Return (X, Y) of the center of cell containing provided text 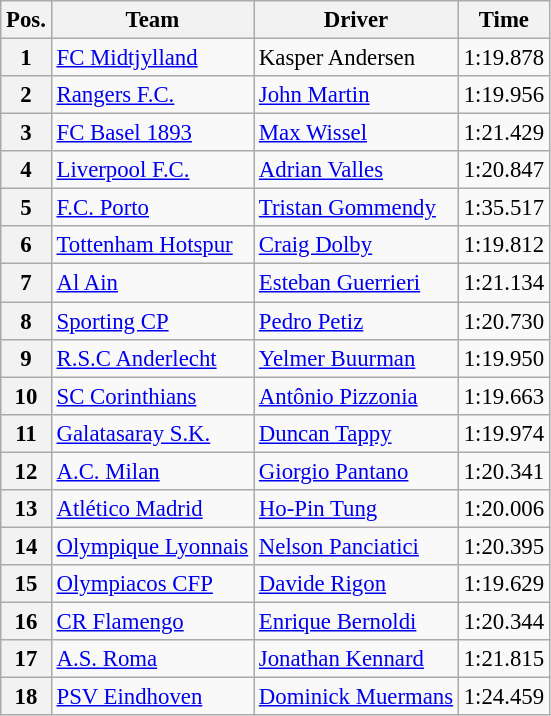
13 (26, 509)
Tristan Gommendy (356, 208)
SC Corinthians (152, 396)
18 (26, 697)
1:35.517 (504, 208)
1 (26, 58)
Antônio Pizzonia (356, 396)
11 (26, 433)
R.S.C Anderlecht (152, 358)
PSV Eindhoven (152, 697)
Olympique Lyonnais (152, 546)
1:19.950 (504, 358)
Enrique Bernoldi (356, 621)
Time (504, 20)
F.C. Porto (152, 208)
9 (26, 358)
17 (26, 659)
Giorgio Pantano (356, 471)
1:20.341 (504, 471)
16 (26, 621)
Liverpool F.C. (152, 170)
1:19.663 (504, 396)
2 (26, 95)
1:19.812 (504, 245)
Tottenham Hotspur (152, 245)
Craig Dolby (356, 245)
1:21.429 (504, 133)
Pedro Petiz (356, 321)
Kasper Andersen (356, 58)
10 (26, 396)
Adrian Valles (356, 170)
12 (26, 471)
A.S. Roma (152, 659)
1:21.815 (504, 659)
Jonathan Kennard (356, 659)
Al Ain (152, 283)
1:20.344 (504, 621)
Nelson Panciatici (356, 546)
Driver (356, 20)
Yelmer Buurman (356, 358)
14 (26, 546)
Dominick Muermans (356, 697)
Sporting CP (152, 321)
Davide Rigon (356, 584)
1:19.629 (504, 584)
Ho-Pin Tung (356, 509)
CR Flamengo (152, 621)
Max Wissel (356, 133)
A.C. Milan (152, 471)
1:19.956 (504, 95)
Olympiacos CFP (152, 584)
FC Midtjylland (152, 58)
1:19.974 (504, 433)
FC Basel 1893 (152, 133)
John Martin (356, 95)
1:20.006 (504, 509)
6 (26, 245)
Team (152, 20)
Atlético Madrid (152, 509)
1:20.395 (504, 546)
Rangers F.C. (152, 95)
5 (26, 208)
15 (26, 584)
Galatasaray S.K. (152, 433)
1:20.847 (504, 170)
3 (26, 133)
1:19.878 (504, 58)
1:21.134 (504, 283)
7 (26, 283)
Pos. (26, 20)
Esteban Guerrieri (356, 283)
8 (26, 321)
Duncan Tappy (356, 433)
1:24.459 (504, 697)
1:20.730 (504, 321)
4 (26, 170)
